Scan for the cell matching the given text and deliver its [x, y] coordinate at center. 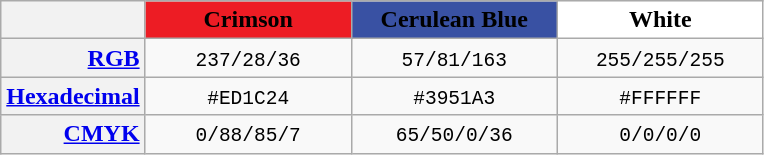
Hexadecimal [73, 96]
Crimson [248, 20]
CMYK [73, 134]
#3951A3 [454, 96]
White [660, 20]
0/88/85/7 [248, 134]
237/28/36 [248, 58]
#ED1C24 [248, 96]
RGB [73, 58]
255/255/255 [660, 58]
57/81/163 [454, 58]
Cerulean Blue [454, 20]
#FFFFFF [660, 96]
0/0/0/0 [660, 134]
65/50/0/36 [454, 134]
